Pinpoint the cell where the given text exists, returning its [X, Y] midpoint coordinate. 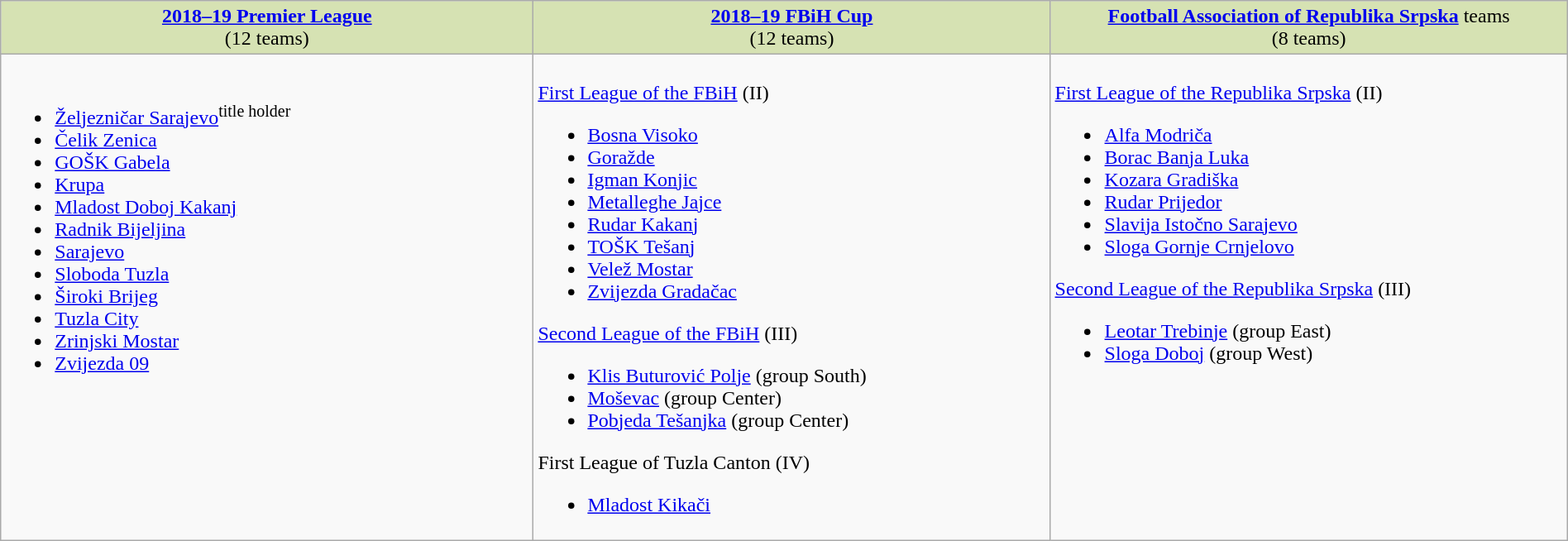
2018–19 FBiH Cup(12 teams) [792, 28]
2018–19 Premier League(12 teams) [267, 28]
Football Association of Republika Srpska teams(8 teams) [1308, 28]
